Locate the cell with the specified text and output its (X, Y) center coordinate. 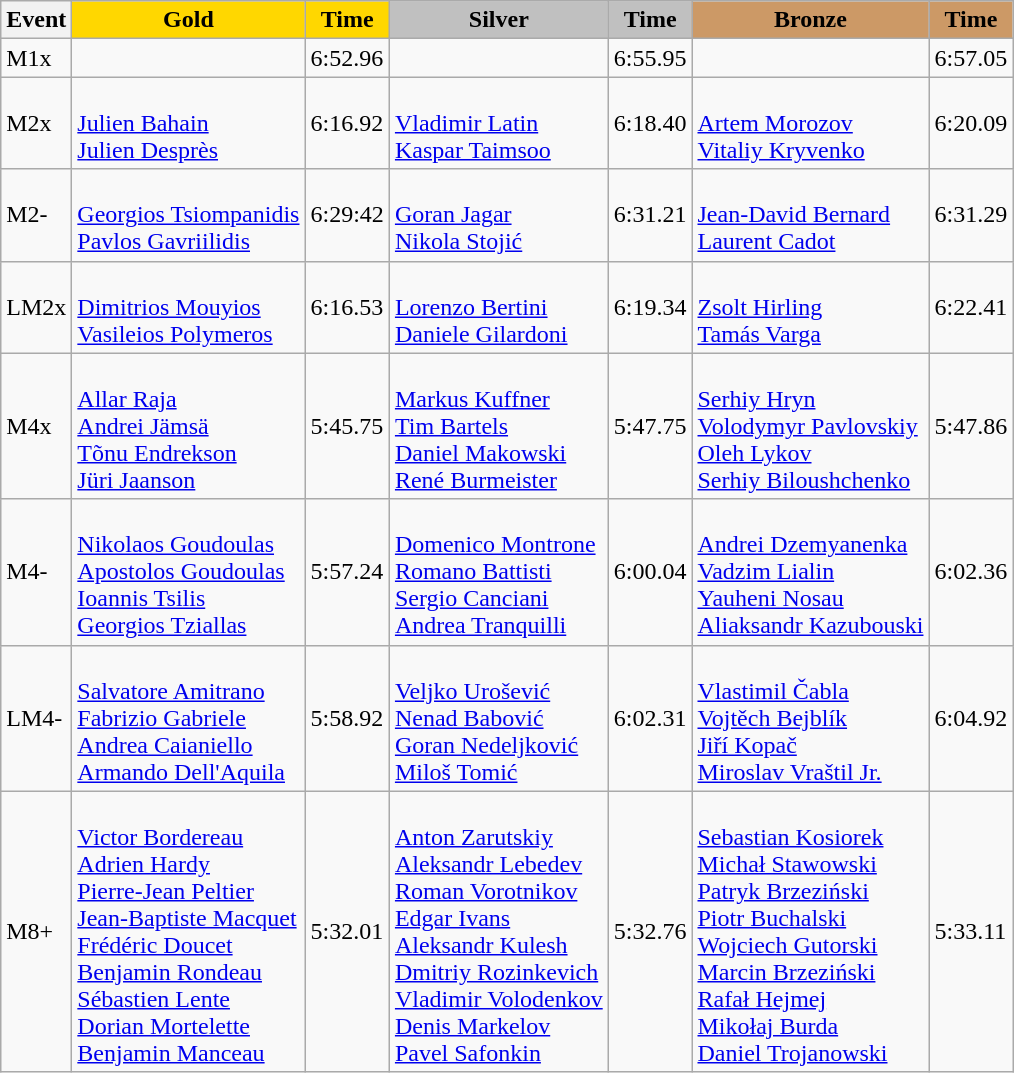
Allar Raja Andrei Jämsä Tõnu Endrekson Jüri Jaanson (188, 426)
Jean-David Bernard Laurent Cadot (810, 215)
6:57.05 (971, 58)
Salvatore Amitrano Fabrizio Gabriele Andrea Caianiello Armando Dell'Aquila (188, 718)
6:16.53 (347, 307)
Bronze (810, 20)
5:57.24 (347, 572)
5:58.92 (347, 718)
6:52.96 (347, 58)
6:18.40 (650, 123)
Goran Jagar Nikola Stojić (498, 215)
Dimitrios Mouyios Vasileios Polymeros (188, 307)
6:22.41 (971, 307)
6:02.36 (971, 572)
5:32.01 (347, 932)
6:31.21 (650, 215)
LM4- (36, 718)
M2- (36, 215)
6:00.04 (650, 572)
5:47.86 (971, 426)
6:20.09 (971, 123)
M4x (36, 426)
6:16.92 (347, 123)
5:33.11 (971, 932)
M2x (36, 123)
Vladimir Latin Kaspar Taimsoo (498, 123)
Andrei Dzemyanenka Vadzim Lialin Yauheni Nosau Aliaksandr Kazubouski (810, 572)
Anton Zarutskiy Aleksandr Lebedev Roman Vorotnikov Edgar Ivans Aleksandr Kulesh Dmitriy Rozinkevich Vladimir Volodenkov Denis Markelov Pavel Safonkin (498, 932)
6:04.92 (971, 718)
Event (36, 20)
Gold (188, 20)
Silver (498, 20)
M8+ (36, 932)
Serhiy Hryn Volodymyr Pavlovskiy Oleh Lykov Serhiy Biloushchenko (810, 426)
Zsolt Hirling Tamás Varga (810, 307)
Georgios Tsiompanidis Pavlos Gavriilidis (188, 215)
5:45.75 (347, 426)
6:29:42 (347, 215)
M1x (36, 58)
5:32.76 (650, 932)
Vlastimil Čabla Vojtěch Bejblík Jiří Kopač Miroslav Vraštil Jr. (810, 718)
6:31.29 (971, 215)
Markus Kuffner Tim Bartels Daniel Makowski René Burmeister (498, 426)
Lorenzo Bertini Daniele Gilardoni (498, 307)
Julien Bahain Julien Desprès (188, 123)
Domenico Montrone Romano Battisti Sergio Canciani Andrea Tranquilli (498, 572)
Nikolaos Goudoulas Apostolos Goudoulas Ioannis Tsilis Georgios Tziallas (188, 572)
6:19.34 (650, 307)
Artem Morozov Vitaliy Kryvenko (810, 123)
LM2x (36, 307)
6:02.31 (650, 718)
5:47.75 (650, 426)
Veljko Urošević Nenad Babović Goran Nedeljković Miloš Tomić (498, 718)
6:55.95 (650, 58)
M4- (36, 572)
